Determine the [X, Y] coordinate at the center of the cell enclosing the given text.  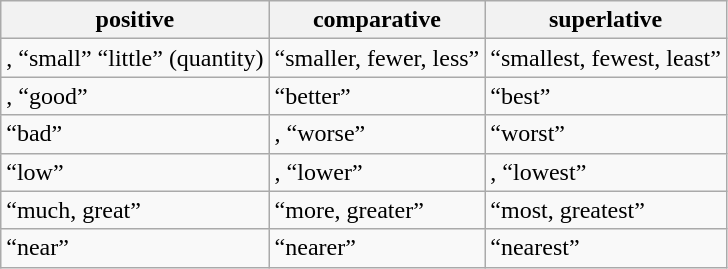
“bad” [135, 134]
“smaller, fewer, less” [377, 58]
“nearer” [377, 248]
“worst” [606, 134]
positive [135, 20]
, “lowest” [606, 172]
“better” [377, 96]
“nearest” [606, 248]
“near” [135, 248]
“much, great” [135, 210]
“low” [135, 172]
, “worse” [377, 134]
superlative [606, 20]
comparative [377, 20]
, “good” [135, 96]
, “lower” [377, 172]
“smallest, fewest, least” [606, 58]
“most, greatest” [606, 210]
, “small” “little” (quantity) [135, 58]
“best” [606, 96]
“more, greater” [377, 210]
